Pinpoint the cell where the given text exists, returning its (x, y) midpoint coordinate. 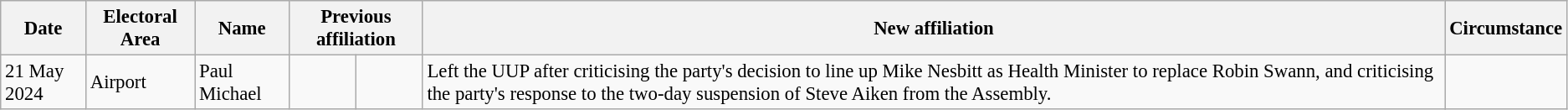
21 May 2024 (44, 82)
Date (44, 29)
Paul Michael (243, 82)
Electoral Area (140, 29)
Airport (140, 82)
Circumstance (1506, 29)
New affiliation (934, 29)
Previous affiliation (356, 29)
Name (243, 29)
